Return (x, y) of the center of cell containing provided text 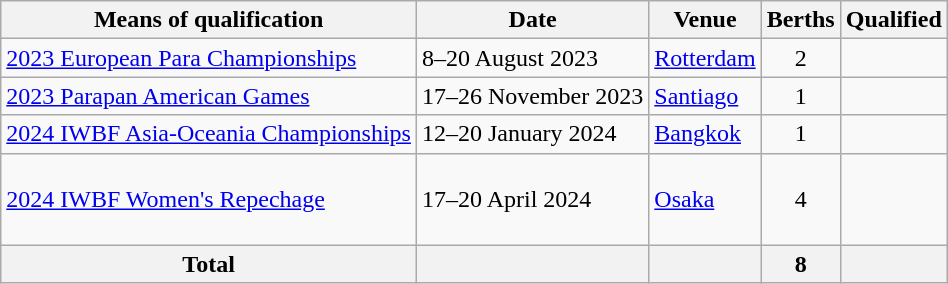
2024 IWBF Asia-Oceania Championships (209, 134)
17–20 April 2024 (532, 199)
8–20 August 2023 (532, 58)
Venue (705, 20)
8 (800, 264)
2023 Parapan American Games (209, 96)
Qualified (894, 20)
Bangkok (705, 134)
12–20 January 2024 (532, 134)
2 (800, 58)
Rotterdam (705, 58)
Osaka (705, 199)
17–26 November 2023 (532, 96)
Total (209, 264)
Santiago (705, 96)
4 (800, 199)
2023 European Para Championships (209, 58)
2024 IWBF Women's Repechage (209, 199)
Date (532, 20)
Berths (800, 20)
Means of qualification (209, 20)
